Scan for the cell matching the given text and deliver its [X, Y] coordinate at center. 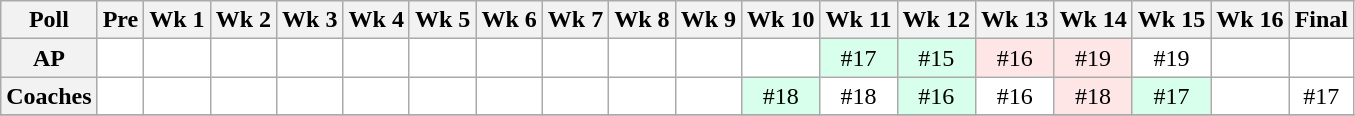
Wk 7 [575, 20]
Pre [120, 20]
Final [1321, 20]
Wk 6 [509, 20]
Wk 3 [310, 20]
Poll [49, 20]
Wk 12 [936, 20]
Wk 13 [1014, 20]
Wk 2 [243, 20]
Wk 16 [1250, 20]
Wk 8 [642, 20]
Wk 14 [1093, 20]
Wk 9 [708, 20]
Wk 4 [376, 20]
Wk 10 [781, 20]
Wk 11 [858, 20]
Wk 5 [442, 20]
Wk 1 [177, 20]
Wk 15 [1171, 20]
AP [49, 58]
Coaches [49, 96]
#15 [936, 58]
